Locate the cell with the specified text and output its (x, y) center coordinate. 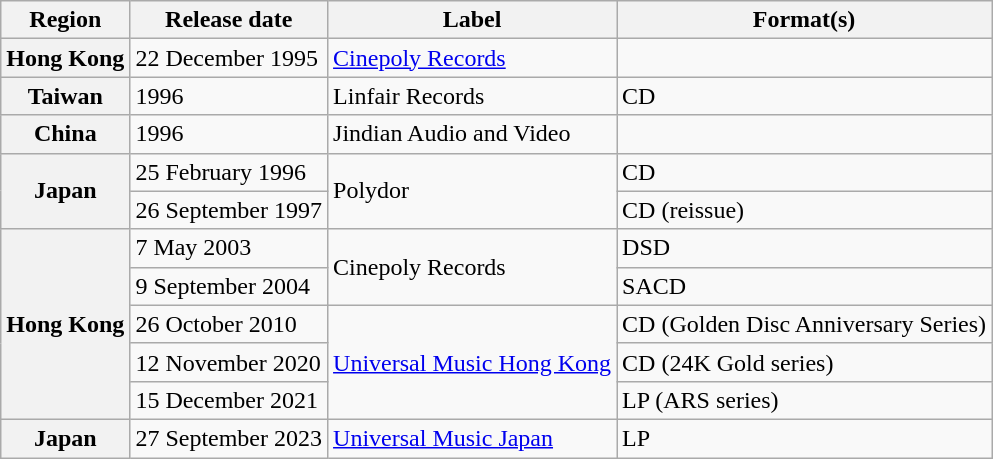
China (66, 134)
LP (804, 438)
9 September 2004 (229, 286)
CD (reissue) (804, 210)
Linfair Records (472, 96)
DSD (804, 248)
Universal Music Hong Kong (472, 362)
25 February 1996 (229, 172)
Taiwan (66, 96)
Label (472, 20)
Polydor (472, 191)
7 May 2003 (229, 248)
26 September 1997 (229, 210)
Universal Music Japan (472, 438)
Jindian Audio and Video (472, 134)
SACD (804, 286)
Format(s) (804, 20)
Release date (229, 20)
15 December 2021 (229, 400)
CD (Golden Disc Anniversary Series) (804, 324)
26 October 2010 (229, 324)
CD (24K Gold series) (804, 362)
Region (66, 20)
22 December 1995 (229, 58)
12 November 2020 (229, 362)
LP (ARS series) (804, 400)
27 September 2023 (229, 438)
